From the cell containing the given text, extract its center point as [X, Y] coordinate. 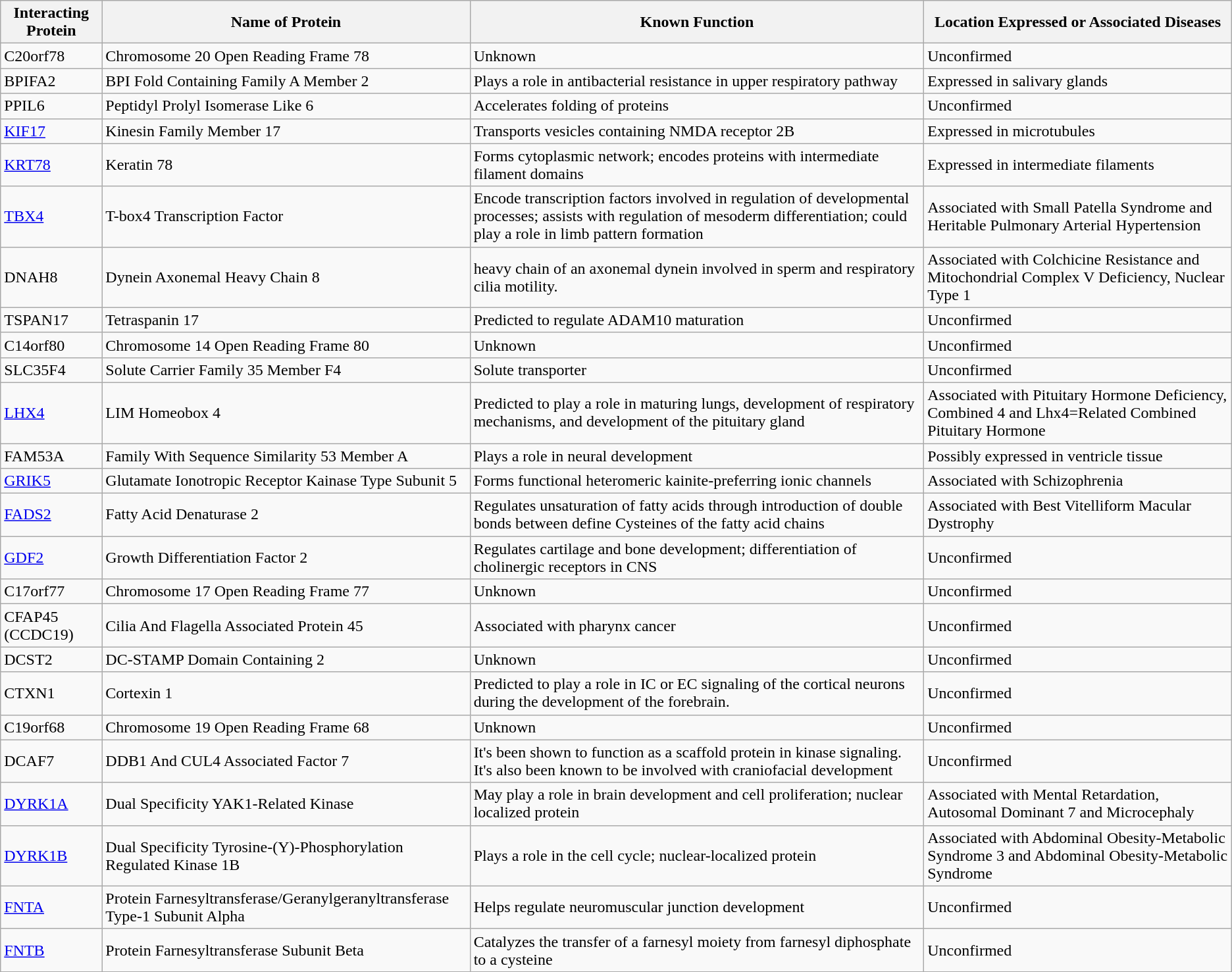
DCST2 [51, 659]
Dual Specificity Tyrosine-(Y)-Phosphorylation Regulated Kinase 1B [286, 856]
TBX4 [51, 217]
Protein Farnesyltransferase/Geranylgeranyltransferase Type-1 Subunit Alpha [286, 907]
Associated with Mental Retardation, Autosomal Dominant 7 and Microcephaly [1078, 804]
Solute Carrier Family 35 Member F4 [286, 370]
KRT78 [51, 165]
Chromosome 19 Open Reading Frame 68 [286, 727]
Plays a role in the cell cycle; nuclear-localized protein [697, 856]
Tetraspanin 17 [286, 320]
CFAP45 (CCDC19) [51, 625]
heavy chain of an axonemal dynein involved in sperm and respiratory cilia motility. [697, 277]
Cilia And Flagella Associated Protein 45 [286, 625]
Kinesin Family Member 17 [286, 131]
KIF17 [51, 131]
Cortexin 1 [286, 694]
Known Function [697, 22]
Regulates cartilage and bone development; differentiation of cholinergic receptors in CNS [697, 558]
GDF2 [51, 558]
Dual Specificity YAK1-Related Kinase [286, 804]
Associated with Small Patella Syndrome and Heritable Pulmonary Arterial Hypertension [1078, 217]
Predicted to play a role in maturing lungs, development of respiratory mechanisms, and development of the pituitary gland [697, 413]
LIM Homeobox 4 [286, 413]
Peptidyl Prolyl Isomerase Like 6 [286, 106]
Family With Sequence Similarity 53 Member A [286, 456]
Transports vesicles containing NMDA receptor 2B [697, 131]
SLC35F4 [51, 370]
Helps regulate neuromuscular junction development [697, 907]
It's been shown to function as a scaffold protein in kinase signaling. It's also been known to be involved with craniofacial development [697, 761]
Chromosome 14 Open Reading Frame 80 [286, 345]
Expressed in microtubules [1078, 131]
Chromosome 17 Open Reading Frame 77 [286, 592]
Predicted to regulate ADAM10 maturation [697, 320]
BPIFA2 [51, 81]
PPIL6 [51, 106]
Dynein Axonemal Heavy Chain 8 [286, 277]
DCAF7 [51, 761]
Plays a role in neural development [697, 456]
Growth Differentiation Factor 2 [286, 558]
GRIK5 [51, 481]
DYRK1B [51, 856]
Associated with Pituitary Hormone Deficiency, Combined 4 and Lhx4=Related Combined Pituitary Hormone [1078, 413]
T-box4 Transcription Factor [286, 217]
LHX4 [51, 413]
FNTB [51, 950]
DYRK1A [51, 804]
TSPAN17 [51, 320]
Fatty Acid Denaturase 2 [286, 515]
Associated with pharynx cancer [697, 625]
Expressed in salivary glands [1078, 81]
Location Expressed or Associated Diseases [1078, 22]
May play a role in brain development and cell proliferation; nuclear localized protein [697, 804]
Associated with Abdominal Obesity-Metabolic Syndrome 3 and Abdominal Obesity-Metabolic Syndrome [1078, 856]
Predicted to play a role in IC or EC signaling of the cortical neurons during the development of the forebrain. [697, 694]
Catalyzes the transfer of a farnesyl moiety from farnesyl diphosphate to a cysteine [697, 950]
Solute transporter [697, 370]
Associated with Colchicine Resistance and Mitochondrial Complex V Deficiency, Nuclear Type 1 [1078, 277]
Chromosome 20 Open Reading Frame 78 [286, 56]
Regulates unsaturation of fatty acids through introduction of double bonds between define Cysteines of the fatty acid chains [697, 515]
Expressed in intermediate filaments [1078, 165]
Associated with Schizophrenia [1078, 481]
C17orf77 [51, 592]
Protein Farnesyltransferase Subunit Beta [286, 950]
Associated with Best Vitelliform Macular Dystrophy [1078, 515]
Keratin 78 [286, 165]
Forms cytoplasmic network; encodes proteins with intermediate filament domains [697, 165]
CTXN1 [51, 694]
FADS2 [51, 515]
Name of Protein [286, 22]
DDB1 And CUL4 Associated Factor 7 [286, 761]
DNAH8 [51, 277]
DC-STAMP Domain Containing 2 [286, 659]
C14orf80 [51, 345]
Interacting Protein [51, 22]
Plays a role in antibacterial resistance in upper respiratory pathway [697, 81]
FAM53A [51, 456]
Glutamate Ionotropic Receptor Kainase Type Subunit 5 [286, 481]
Accelerates folding of proteins [697, 106]
C19orf68 [51, 727]
Possibly expressed in ventricle tissue [1078, 456]
BPI Fold Containing Family A Member 2 [286, 81]
C20orf78 [51, 56]
Forms functional heteromeric kainite-preferring ionic channels [697, 481]
FNTA [51, 907]
